Capture the cell that displays the provided text and extract its [x, y] central coordinate. 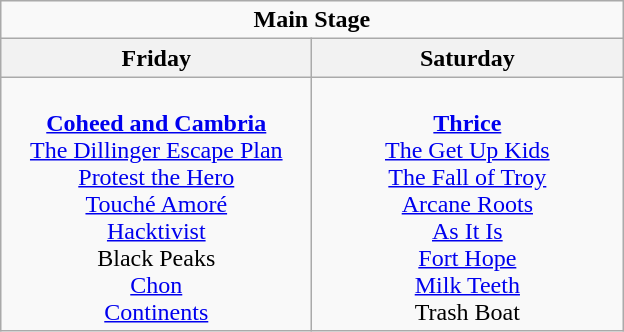
Coheed and Cambria The Dillinger Escape Plan Protest the Hero Touché Amoré Hacktivist Black Peaks Chon Continents [156, 204]
Main Stage [312, 20]
Saturday [468, 58]
Thrice The Get Up Kids The Fall of Troy Arcane Roots As It Is Fort Hope Milk Teeth Trash Boat [468, 204]
Friday [156, 58]
